Scan for the cell matching the given text and deliver its [x, y] coordinate at center. 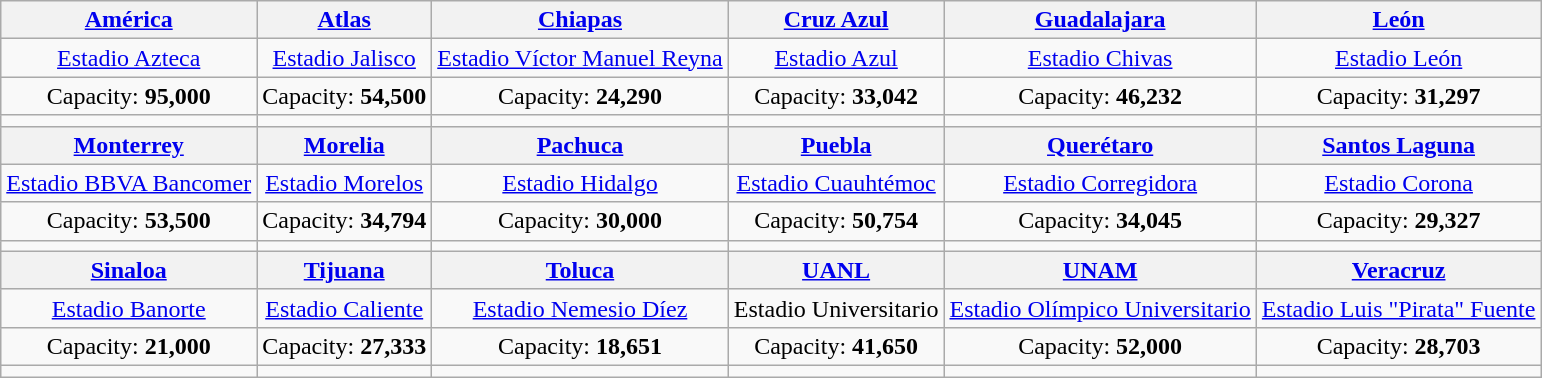
UANL [836, 270]
Estadio Universitario [836, 308]
Monterrey [129, 145]
Capacity: 53,500 [129, 221]
Pachuca [580, 145]
Estadio Chivas [1100, 58]
Estadio Cuauhtémoc [836, 183]
León [1398, 20]
Capacity: 31,297 [1398, 96]
Capacity: 30,000 [580, 221]
Estadio Luis "Pirata" Fuente [1398, 308]
Capacity: 52,000 [1100, 346]
Capacity: 54,500 [344, 96]
Cruz Azul [836, 20]
Capacity: 21,000 [129, 346]
Estadio Morelos [344, 183]
Santos Laguna [1398, 145]
Estadio Azteca [129, 58]
Atlas [344, 20]
América [129, 20]
Estadio Corona [1398, 183]
Estadio Azul [836, 58]
Estadio Hidalgo [580, 183]
Capacity: 95,000 [129, 96]
Capacity: 18,651 [580, 346]
UNAM [1100, 270]
Estadio León [1398, 58]
Capacity: 24,290 [580, 96]
Estadio Nemesio Díez [580, 308]
Estadio BBVA Bancomer [129, 183]
Estadio Banorte [129, 308]
Guadalajara [1100, 20]
Capacity: 28,703 [1398, 346]
Sinaloa [129, 270]
Tijuana [344, 270]
Chiapas [580, 20]
Capacity: 29,327 [1398, 221]
Capacity: 34,794 [344, 221]
Capacity: 46,232 [1100, 96]
Estadio Corregidora [1100, 183]
Capacity: 50,754 [836, 221]
Morelia [344, 145]
Toluca [580, 270]
Capacity: 41,650 [836, 346]
Querétaro [1100, 145]
Estadio Olímpico Universitario [1100, 308]
Puebla [836, 145]
Capacity: 33,042 [836, 96]
Capacity: 34,045 [1100, 221]
Estadio Caliente [344, 308]
Veracruz [1398, 270]
Estadio Víctor Manuel Reyna [580, 58]
Capacity: 27,333 [344, 346]
Estadio Jalisco [344, 58]
